Determine the [x, y] coordinate at the center of the cell enclosing the given text.  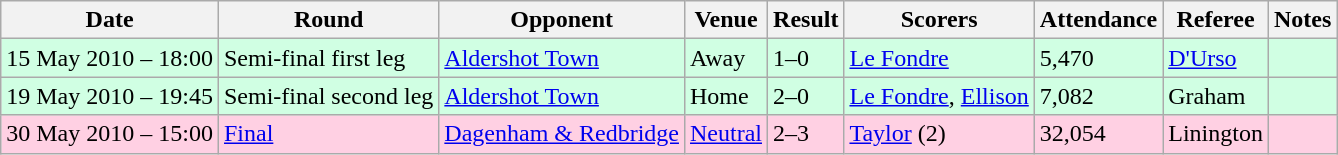
Graham [1216, 96]
Le Fondre, Ellison [939, 96]
Round [328, 20]
Away [726, 58]
Opponent [562, 20]
Taylor (2) [939, 134]
Final [328, 134]
Dagenham & Redbridge [562, 134]
Home [726, 96]
2–0 [806, 96]
15 May 2010 – 18:00 [110, 58]
Result [806, 20]
Notes [1302, 20]
Referee [1216, 20]
5,470 [1098, 58]
1–0 [806, 58]
7,082 [1098, 96]
Venue [726, 20]
2–3 [806, 134]
Scorers [939, 20]
30 May 2010 – 15:00 [110, 134]
Le Fondre [939, 58]
19 May 2010 – 19:45 [110, 96]
Attendance [1098, 20]
Semi-final second leg [328, 96]
Date [110, 20]
Linington [1216, 134]
D'Urso [1216, 58]
Neutral [726, 134]
Semi-final first leg [328, 58]
32,054 [1098, 134]
